Identify which cell holds the provided text, then report its (X, Y) central coordinate. 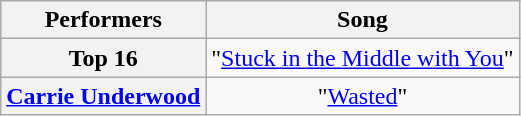
"Stuck in the Middle with You" (362, 58)
Song (362, 20)
Top 16 (104, 58)
Performers (104, 20)
Carrie Underwood (104, 96)
"Wasted" (362, 96)
